From the cell containing the given text, extract its center point as (x, y) coordinate. 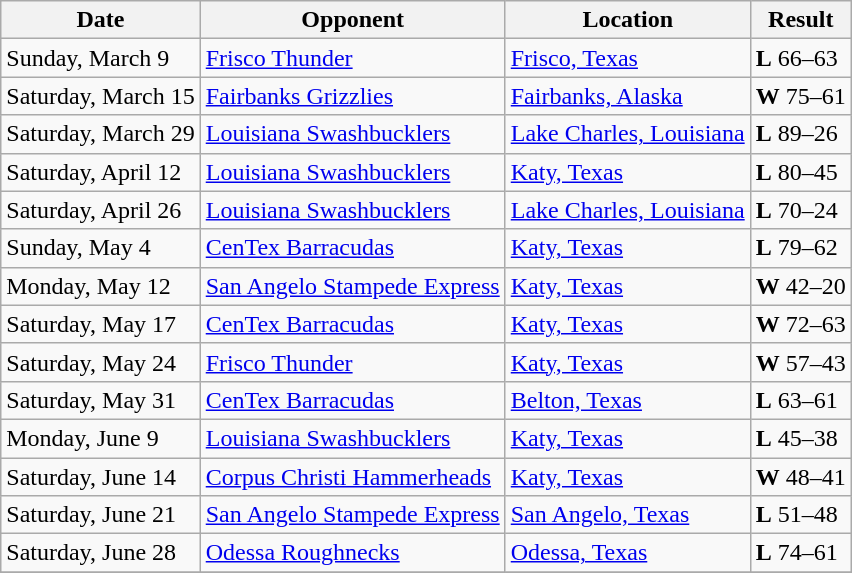
L 66–63 (800, 58)
Saturday, April 12 (100, 172)
San Angelo, Texas (628, 515)
Fairbanks, Alaska (628, 96)
W 42–20 (800, 286)
W 48–41 (800, 477)
L 63–61 (800, 400)
Saturday, June 28 (100, 553)
Fairbanks Grizzlies (352, 96)
Belton, Texas (628, 400)
Sunday, May 4 (100, 248)
L 70–24 (800, 210)
Corpus Christi Hammerheads (352, 477)
L 89–26 (800, 134)
L 51–48 (800, 515)
W 57–43 (800, 362)
Odessa Roughnecks (352, 553)
Saturday, May 31 (100, 400)
W 75–61 (800, 96)
W 72–63 (800, 324)
L 45–38 (800, 438)
Saturday, May 24 (100, 362)
Opponent (352, 20)
Monday, June 9 (100, 438)
Monday, May 12 (100, 286)
Saturday, March 15 (100, 96)
Saturday, May 17 (100, 324)
Frisco, Texas (628, 58)
Date (100, 20)
Result (800, 20)
Location (628, 20)
Odessa, Texas (628, 553)
Sunday, March 9 (100, 58)
L 79–62 (800, 248)
Saturday, April 26 (100, 210)
L 80–45 (800, 172)
Saturday, June 14 (100, 477)
L 74–61 (800, 553)
Saturday, June 21 (100, 515)
Saturday, March 29 (100, 134)
